Pinpoint the cell where the given text exists, returning its (X, Y) midpoint coordinate. 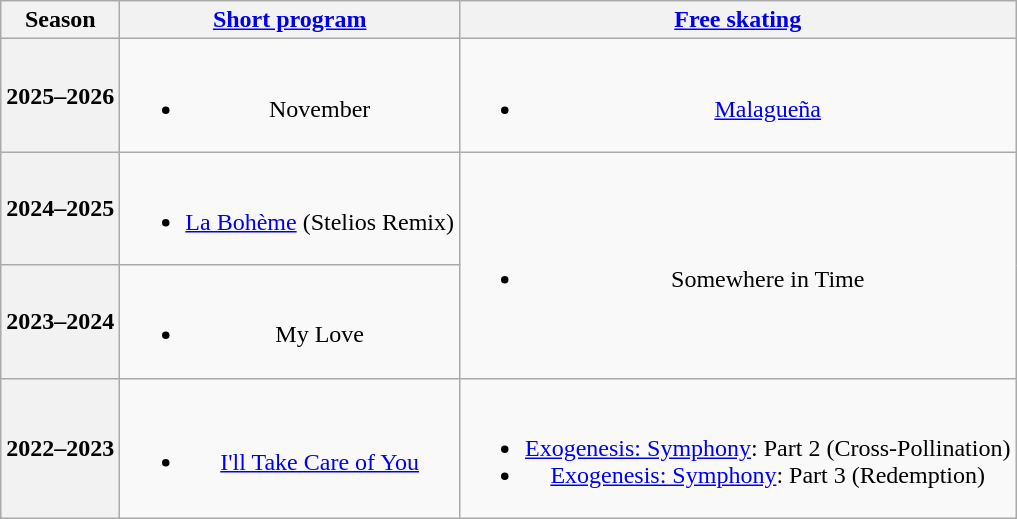
November (290, 96)
2024–2025 (60, 208)
I'll Take Care of You (290, 448)
La Bohème (Stelios Remix) (290, 208)
2025–2026 (60, 96)
Somewhere in Time (738, 265)
Exogenesis: Symphony: Part 2 (Cross-Pollination)Exogenesis: Symphony: Part 3 (Redemption) (738, 448)
Malagueña (738, 96)
My Love (290, 322)
2022–2023 (60, 448)
Short program (290, 20)
Free skating (738, 20)
Season (60, 20)
2023–2024 (60, 322)
